Find where the given text appears and provide that cell's center as [X, Y] coordinate. 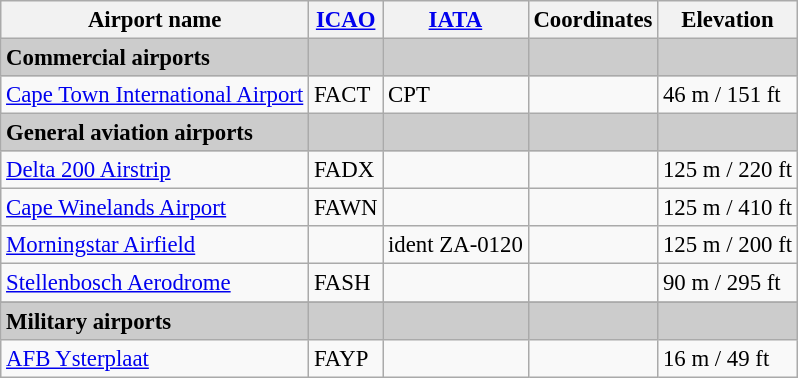
Military airports [155, 321]
CPT [456, 95]
ICAO [346, 20]
FAYP [346, 358]
IATA [456, 20]
FACT [346, 95]
Commercial airports [155, 58]
16 m / 49 ft [728, 358]
FASH [346, 283]
Airport name [155, 20]
FADX [346, 170]
125 m / 220 ft [728, 170]
46 m / 151 ft [728, 95]
General aviation airports [155, 133]
90 m / 295 ft [728, 283]
Morningstar Airfield [155, 245]
AFB Ysterplaat [155, 358]
Elevation [728, 20]
Stellenbosch Aerodrome [155, 283]
125 m / 410 ft [728, 208]
Coordinates [593, 20]
Cape Town International Airport [155, 95]
Cape Winelands Airport [155, 208]
ident ZA-0120 [456, 245]
125 m / 200 ft [728, 245]
Delta 200 Airstrip [155, 170]
FAWN [346, 208]
